Provide the [x, y] coordinate of the cell's center where the given text is located.  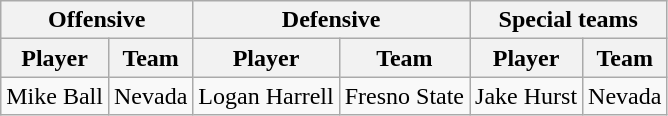
Logan Harrell [266, 96]
Offensive [97, 20]
Jake Hurst [526, 96]
Special teams [568, 20]
Defensive [332, 20]
Fresno State [404, 96]
Mike Ball [55, 96]
